Scan for the cell matching the given text and deliver its [x, y] coordinate at center. 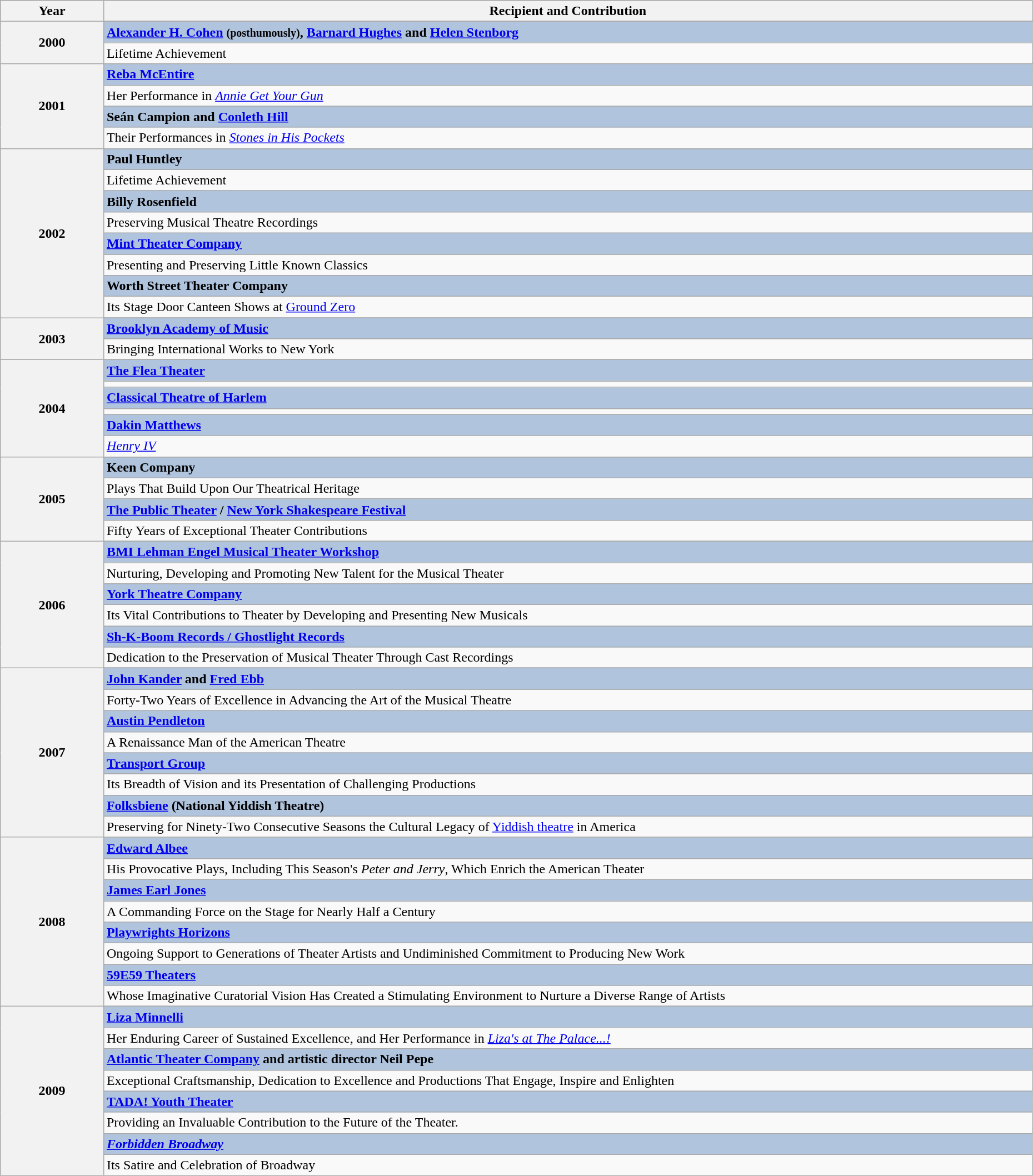
The Flea Theater [568, 371]
A Commanding Force on the Stage for Nearly Half a Century [568, 912]
Her Enduring Career of Sustained Excellence, and Her Performance in Liza's at The Palace...! [568, 1038]
Transport Group [568, 763]
Forty-Two Years of Excellence in Advancing the Art of the Musical Theatre [568, 700]
Brooklyn Academy of Music [568, 328]
His Provocative Plays, Including This Season's Peter and Jerry, Which Enrich the American Theater [568, 869]
Alexander H. Cohen (posthumously), Barnard Hughes and Helen Stenborg [568, 32]
2001 [52, 106]
Its Stage Door Canteen Shows at Ground Zero [568, 307]
Edward Albee [568, 848]
Liza Minnelli [568, 1017]
Year [52, 11]
Bringing International Works to New York [568, 349]
2003 [52, 339]
Their Performances in Stones in His Pockets [568, 138]
Henry IV [568, 446]
2006 [52, 604]
Whose Imaginative Curatorial Vision Has Created a Stimulating Environment to Nurture a Diverse Range of Artists [568, 996]
Its Vital Contributions to Theater by Developing and Presenting New Musicals [568, 615]
Dakin Matthews [568, 425]
Forbidden Broadway [568, 1144]
Plays That Build Upon Our Theatrical Heritage [568, 488]
Exceptional Craftsmanship, Dedication to Excellence and Productions That Engage, Inspire and Enlighten [568, 1080]
2000 [52, 43]
Fifty Years of Exceptional Theater Contributions [568, 531]
Recipient and Contribution [568, 11]
59E59 Theaters [568, 975]
2004 [52, 408]
Classical Theatre of Harlem [568, 398]
Reba McEntire [568, 74]
John Kander and Fred Ebb [568, 679]
Preserving Musical Theatre Recordings [568, 222]
James Earl Jones [568, 890]
Her Performance in Annie Get Your Gun [568, 96]
2002 [52, 233]
Austin Pendleton [568, 721]
Seán Campion and Conleth Hill [568, 117]
Atlantic Theater Company and artistic director Neil Pepe [568, 1059]
Preserving for Ninety-Two Consecutive Seasons the Cultural Legacy of Yiddish theatre in America [568, 827]
2009 [52, 1091]
Providing an Invaluable Contribution to the Future of the Theater. [568, 1123]
Keen Company [568, 467]
BMI Lehman Engel Musical Theater Workshop [568, 552]
Worth Street Theater Company [568, 286]
York Theatre Company [568, 594]
Mint Theater Company [568, 243]
A Renaissance Man of the American Theatre [568, 742]
Playwrights Horizons [568, 933]
Billy Rosenfield [568, 201]
Nurturing, Developing and Promoting New Talent for the Musical Theater [568, 573]
Paul Huntley [568, 159]
Ongoing Support to Generations of Theater Artists and Undiminished Commitment to Producing New Work [568, 954]
TADA! Youth Theater [568, 1102]
Presenting and Preserving Little Known Classics [568, 265]
The Public Theater / New York Shakespeare Festival [568, 509]
Its Breadth of Vision and its Presentation of Challenging Productions [568, 784]
2008 [52, 922]
Its Satire and Celebration of Broadway [568, 1165]
Dedication to the Preservation of Musical Theater Through Cast Recordings [568, 658]
Folksbiene (National Yiddish Theatre) [568, 805]
Sh-K-Boom Records / Ghostlight Records [568, 637]
2005 [52, 499]
2007 [52, 753]
